From the cell containing the given text, extract its center point as [x, y] coordinate. 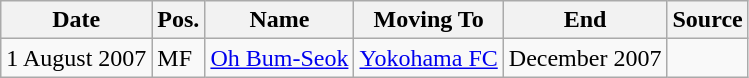
Date [76, 20]
Name [280, 20]
MF [178, 58]
December 2007 [585, 58]
Pos. [178, 20]
Source [708, 20]
1 August 2007 [76, 58]
Yokohama FC [428, 58]
End [585, 20]
Moving To [428, 20]
Oh Bum-Seok [280, 58]
